Find where the given text appears and provide that cell's center as [x, y] coordinate. 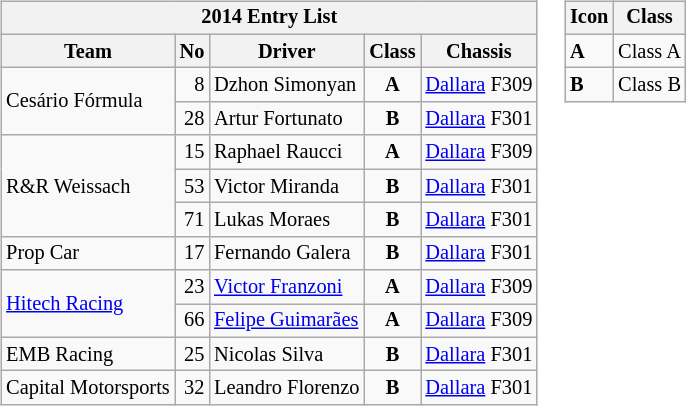
Artur Fortunato [286, 119]
8 [192, 85]
28 [192, 119]
Team [88, 51]
71 [192, 220]
Class A [650, 51]
23 [192, 287]
Lukas Moraes [286, 220]
EMB Racing [88, 354]
Raphael Raucci [286, 152]
Cesário Fórmula [88, 102]
R&R Weissach [88, 186]
Prop Car [88, 253]
25 [192, 354]
Icon [589, 18]
2014 Entry List [269, 18]
Fernando Galera [286, 253]
Driver [286, 51]
Class B [650, 85]
Nicolas Silva [286, 354]
Capital Motorsports [88, 388]
Victor Franzoni [286, 287]
No [192, 51]
Victor Miranda [286, 186]
17 [192, 253]
Hitech Racing [88, 304]
Felipe Guimarães [286, 321]
66 [192, 321]
32 [192, 388]
Dzhon Simonyan [286, 85]
Leandro Florenzo [286, 388]
53 [192, 186]
Chassis [478, 51]
15 [192, 152]
